Capture the cell that displays the provided text and extract its (x, y) central coordinate. 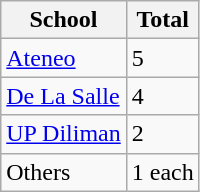
UP Diliman (64, 134)
Ateneo (64, 58)
1 each (162, 172)
School (64, 20)
2 (162, 134)
Others (64, 172)
De La Salle (64, 96)
4 (162, 96)
Total (162, 20)
5 (162, 58)
